Find where the given text appears and provide that cell's center as (x, y) coordinate. 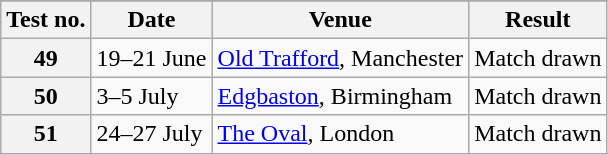
50 (46, 96)
51 (46, 134)
24–27 July (152, 134)
Edgbaston, Birmingham (340, 96)
Date (152, 20)
19–21 June (152, 58)
Old Trafford, Manchester (340, 58)
Test no. (46, 20)
Venue (340, 20)
49 (46, 58)
3–5 July (152, 96)
The Oval, London (340, 134)
Result (538, 20)
